For the text-containing cell, return its midpoint in [X, Y] coordinate format. 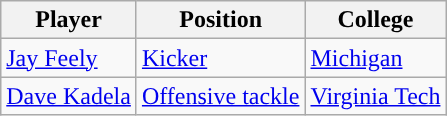
College [376, 20]
Michigan [376, 58]
Virginia Tech [376, 96]
Position [220, 20]
Player [69, 20]
Dave Kadela [69, 96]
Jay Feely [69, 58]
Offensive tackle [220, 96]
Kicker [220, 58]
